Determine the (X, Y) coordinate at the center of the cell enclosing the given text.  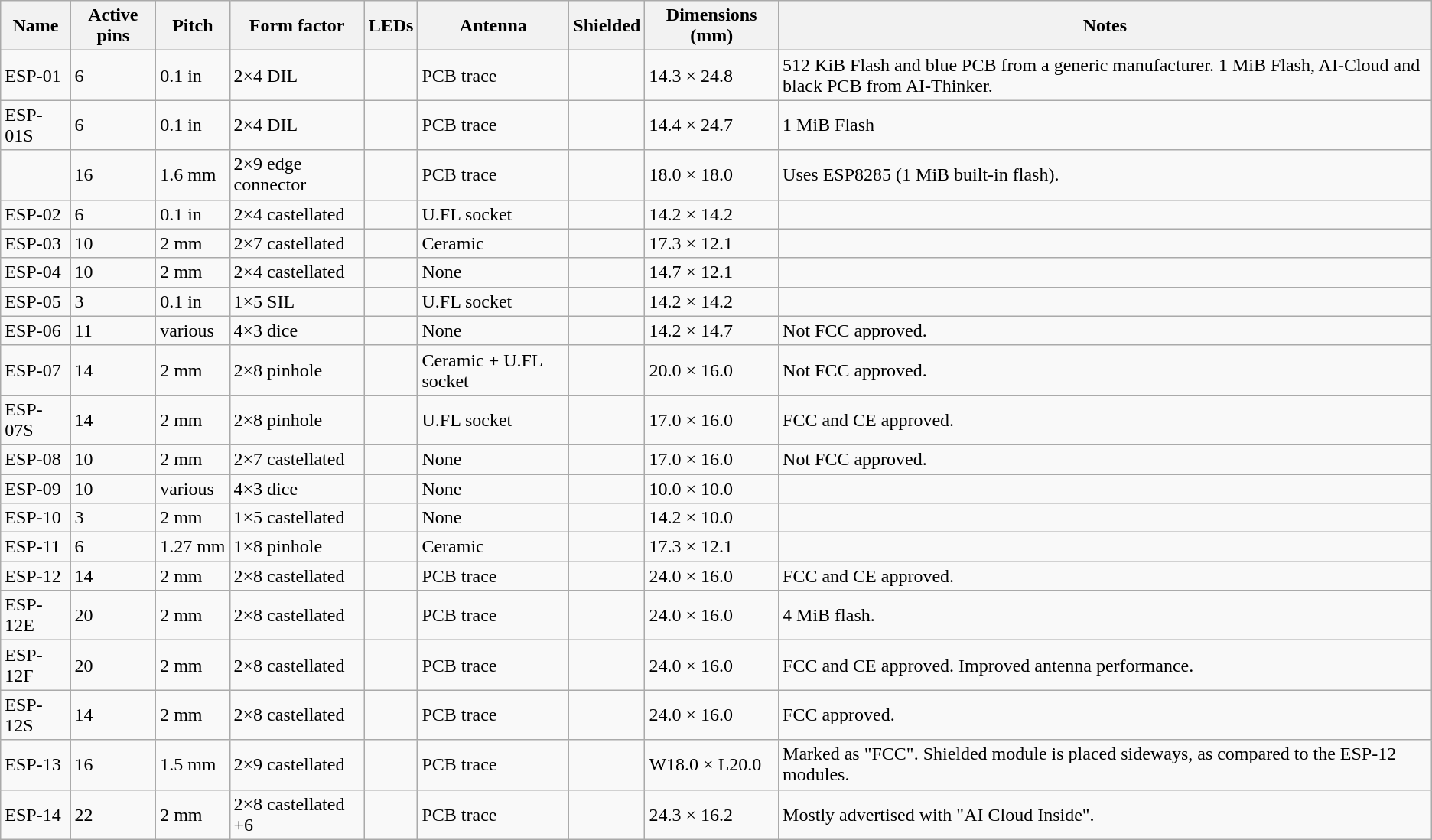
2×9 edge connector (297, 174)
Uses ESP8285 (1 MiB built-in flash). (1105, 174)
Dimensions (mm) (711, 26)
2×8 castellated +6 (297, 814)
1.5 mm (193, 765)
ESP-12F (35, 666)
20.0 × 16.0 (711, 370)
11 (113, 330)
14.3 × 24.8 (711, 75)
ESP-12E (35, 615)
ESP-14 (35, 814)
ESP-04 (35, 272)
Notes (1105, 26)
18.0 × 18.0 (711, 174)
ESP-08 (35, 459)
ESP-07 (35, 370)
Antenna (493, 26)
14.2 × 10.0 (711, 518)
Mostly advertised with "AI Cloud Inside". (1105, 814)
4 MiB flash. (1105, 615)
ESP-05 (35, 301)
Form factor (297, 26)
FCC and CE approved. Improved antenna performance. (1105, 666)
ESP-10 (35, 518)
W18.0 × L20.0 (711, 765)
ESP-13 (35, 765)
FCC approved. (1105, 715)
10.0 × 10.0 (711, 489)
22 (113, 814)
1 MiB Flash (1105, 125)
512 KiB Flash and blue PCB from a generic manufacturer. 1 MiB Flash, AI-Cloud and black PCB from AI-Thinker. (1105, 75)
1.6 mm (193, 174)
ESP-11 (35, 547)
Marked as "FCC". Shielded module is placed sideways, as compared to the ESP-12 modules. (1105, 765)
Active pins (113, 26)
1×5 castellated (297, 518)
Shielded (607, 26)
24.3 × 16.2 (711, 814)
LEDs (391, 26)
ESP-09 (35, 489)
Ceramic + U.FL socket (493, 370)
ESP-12S (35, 715)
14.4 × 24.7 (711, 125)
Name (35, 26)
1×5 SIL (297, 301)
ESP-02 (35, 214)
ESP-07S (35, 419)
1×8 pinhole (297, 547)
ESP-12 (35, 576)
2×9 castellated (297, 765)
Pitch (193, 26)
ESP-03 (35, 243)
1.27 mm (193, 547)
14.2 × 14.7 (711, 330)
14.7 × 12.1 (711, 272)
ESP-01S (35, 125)
ESP-06 (35, 330)
ESP-01 (35, 75)
